Provide the [X, Y] coordinate of the cell's center where the given text is located.  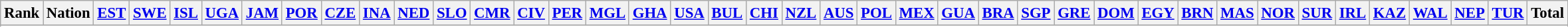
Rank [22, 13]
GRE [1074, 13]
SGP [1036, 13]
BRA [998, 13]
NED [413, 13]
BRN [1198, 13]
POR [302, 13]
CZE [340, 13]
JAM [262, 13]
SLO [452, 13]
NEP [1470, 13]
AUS [839, 13]
KAZ [1390, 13]
POL [876, 13]
UGA [222, 13]
GHA [650, 13]
CMR [492, 13]
EGY [1158, 13]
IRL [1352, 13]
NZL [800, 13]
WAL [1430, 13]
MEX [917, 13]
Nation [68, 13]
CHI [764, 13]
ISL [186, 13]
USA [689, 13]
PER [567, 13]
Total [1547, 13]
MAS [1238, 13]
BUL [727, 13]
GUA [958, 13]
CIV [531, 13]
TUR [1508, 13]
DOM [1116, 13]
INA [377, 13]
NOR [1278, 13]
SUR [1317, 13]
MGL [608, 13]
SWE [150, 13]
EST [112, 13]
